Identify which cell holds the provided text, then report its (X, Y) central coordinate. 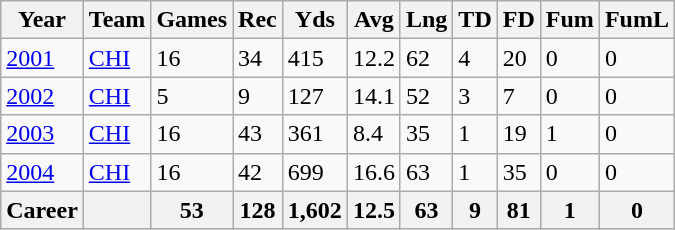
Fum (570, 20)
3 (475, 96)
FD (518, 20)
2004 (42, 172)
1,602 (314, 210)
34 (258, 58)
16.6 (374, 172)
2002 (42, 96)
TD (475, 20)
42 (258, 172)
FumL (636, 20)
43 (258, 134)
12.5 (374, 210)
128 (258, 210)
Career (42, 210)
361 (314, 134)
7 (518, 96)
127 (314, 96)
20 (518, 58)
62 (426, 58)
4 (475, 58)
12.2 (374, 58)
699 (314, 172)
Games (192, 20)
Rec (258, 20)
8.4 (374, 134)
19 (518, 134)
14.1 (374, 96)
415 (314, 58)
Yds (314, 20)
81 (518, 210)
Avg (374, 20)
2001 (42, 58)
52 (426, 96)
53 (192, 210)
5 (192, 96)
Team (117, 20)
Year (42, 20)
2003 (42, 134)
Lng (426, 20)
